Find where the given text appears and provide that cell's center as [x, y] coordinate. 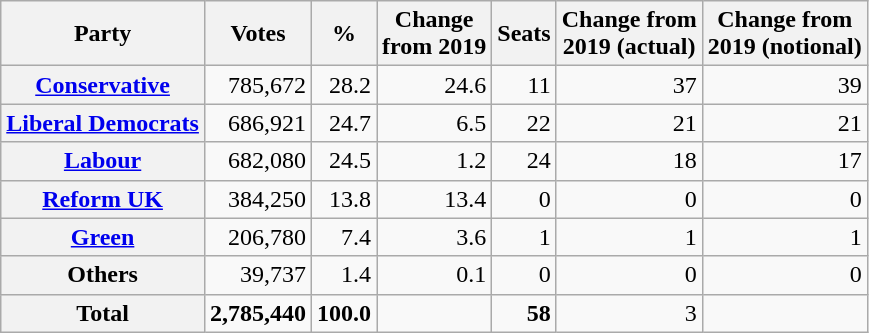
22 [524, 123]
0.1 [434, 275]
Seats [524, 34]
11 [524, 85]
206,780 [258, 237]
3.6 [434, 237]
100.0 [344, 313]
37 [629, 85]
Reform UK [103, 199]
24 [524, 161]
6.5 [434, 123]
3 [629, 313]
Others [103, 275]
% [344, 34]
39 [784, 85]
18 [629, 161]
2,785,440 [258, 313]
13.8 [344, 199]
686,921 [258, 123]
13.4 [434, 199]
39,737 [258, 275]
Votes [258, 34]
Change from2019 (notional) [784, 34]
Changefrom 2019 [434, 34]
384,250 [258, 199]
Labour [103, 161]
24.6 [434, 85]
785,672 [258, 85]
Liberal Democrats [103, 123]
1.2 [434, 161]
24.7 [344, 123]
Party [103, 34]
1.4 [344, 275]
Total [103, 313]
17 [784, 161]
682,080 [258, 161]
24.5 [344, 161]
Green [103, 237]
Conservative [103, 85]
58 [524, 313]
28.2 [344, 85]
7.4 [344, 237]
Change from2019 (actual) [629, 34]
